Return [x, y] of the center of cell containing provided text 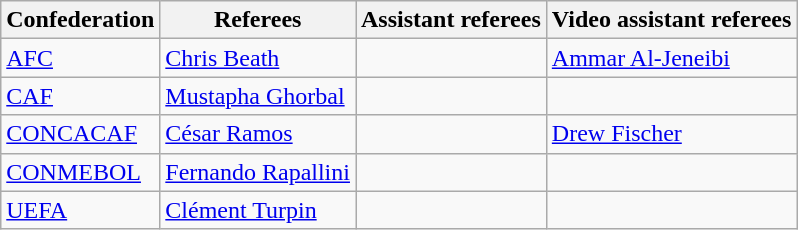
Drew Fischer [672, 134]
Referees [258, 20]
Fernando Rapallini [258, 172]
Chris Beath [258, 58]
CONCACAF [80, 134]
AFC [80, 58]
César Ramos [258, 134]
Video assistant referees [672, 20]
Confederation [80, 20]
Mustapha Ghorbal [258, 96]
Ammar Al-Jeneibi [672, 58]
Clément Turpin [258, 210]
CAF [80, 96]
CONMEBOL [80, 172]
Assistant referees [452, 20]
UEFA [80, 210]
